Return the [X, Y] coordinate for the center point of the cell that contains the specified text.  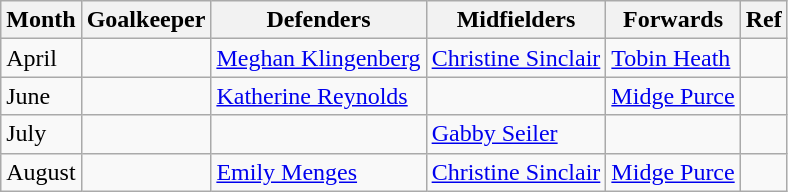
Gabby Seiler [516, 134]
Month [41, 20]
Emily Menges [318, 172]
Katherine Reynolds [318, 96]
Meghan Klingenberg [318, 58]
August [41, 172]
Forwards [673, 20]
April [41, 58]
Defenders [318, 20]
July [41, 134]
Ref [764, 20]
June [41, 96]
Tobin Heath [673, 58]
Midfielders [516, 20]
Goalkeeper [146, 20]
